Extract the (x, y) coordinate from the center of the cell holding the provided text.  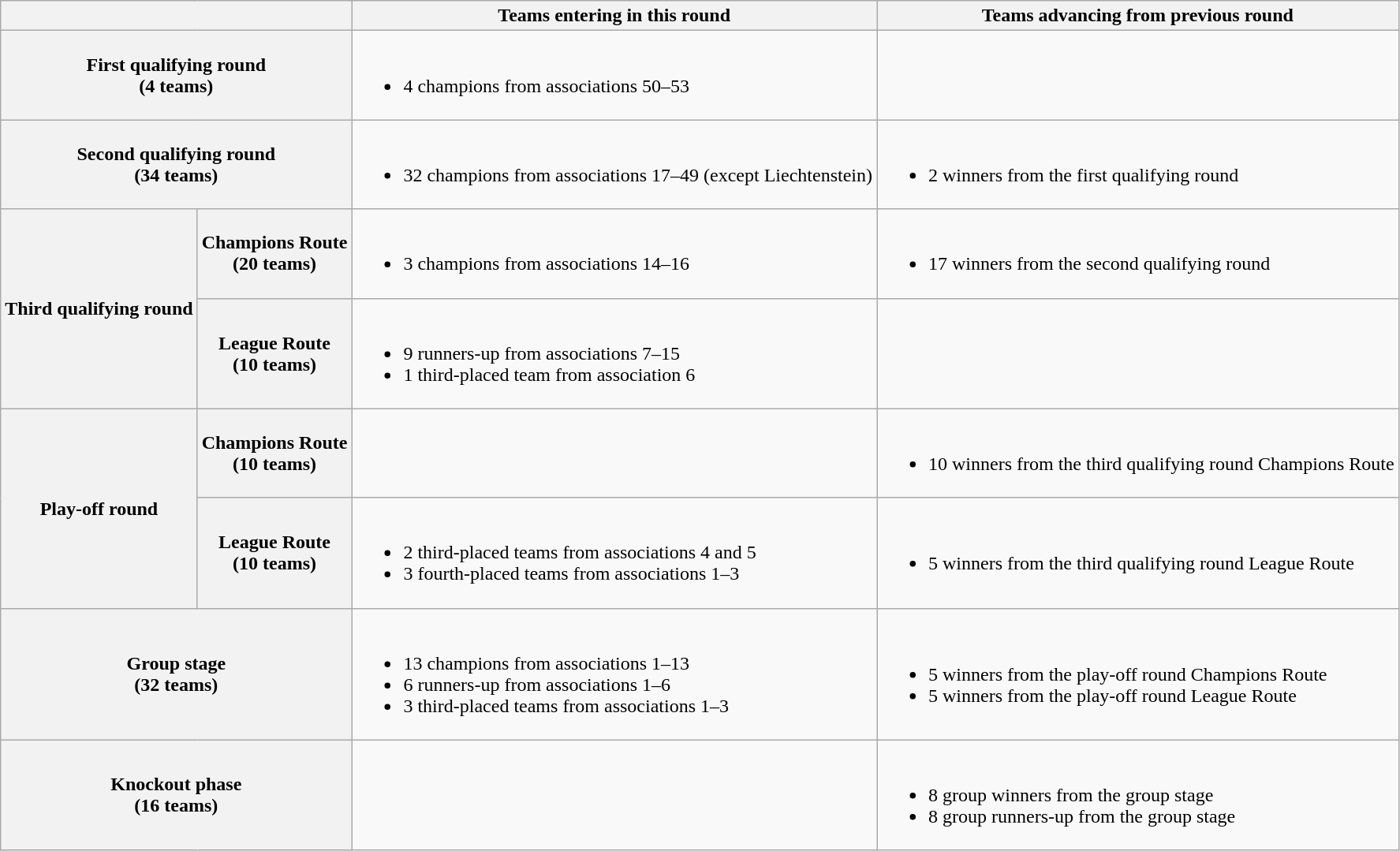
Third qualifying round (99, 309)
8 group winners from the group stage8 group runners-up from the group stage (1138, 795)
17 winners from the second qualifying round (1138, 254)
10 winners from the third qualifying round Champions Route (1138, 453)
5 winners from the third qualifying round League Route (1138, 553)
Champions Route(10 teams) (274, 453)
3 champions from associations 14–16 (614, 254)
2 winners from the first qualifying round (1138, 164)
Champions Route(20 teams) (274, 254)
Teams entering in this round (614, 16)
First qualifying round(4 teams) (177, 76)
Teams advancing from previous round (1138, 16)
Second qualifying round(34 teams) (177, 164)
Group stage(32 teams) (177, 674)
32 champions from associations 17–49 (except Liechtenstein) (614, 164)
2 third-placed teams from associations 4 and 53 fourth-placed teams from associations 1–3 (614, 553)
Play-off round (99, 508)
Knockout phase(16 teams) (177, 795)
5 winners from the play-off round Champions Route5 winners from the play-off round League Route (1138, 674)
4 champions from associations 50–53 (614, 76)
9 runners-up from associations 7–151 third-placed team from association 6 (614, 353)
13 champions from associations 1–136 runners-up from associations 1–63 third-placed teams from associations 1–3 (614, 674)
